Return [x, y] of the center of cell containing provided text 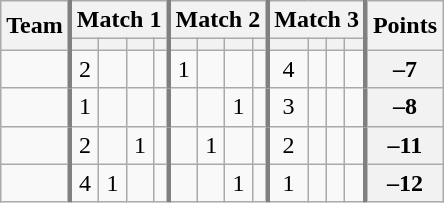
–12 [404, 183]
Match 3 [316, 20]
Match 2 [218, 20]
Match 1 [120, 20]
–11 [404, 145]
–8 [404, 107]
3 [288, 107]
Points [404, 26]
Team [36, 26]
–7 [404, 69]
